Return [x, y] of the center of cell containing provided text 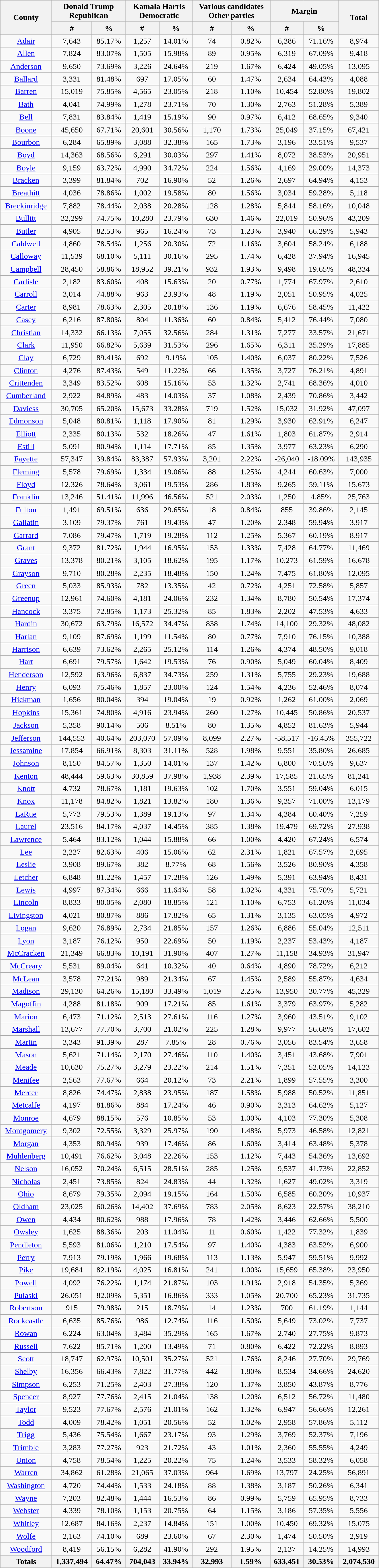
Breckinridge [26, 206]
406 [142, 852]
6,585 [287, 1194]
Elliott [26, 434]
Lincoln [26, 903]
58 [212, 890]
13,246 [72, 497]
81.86% [109, 1105]
697 [142, 79]
37 [212, 396]
72.22% [321, 1346]
33.28% [176, 408]
1,170 [212, 130]
43.51% [321, 1017]
8,679 [72, 1194]
-26,040 [287, 459]
83.52% [109, 383]
5,391 [287, 877]
7,196 [359, 1435]
63.72% [109, 167]
3,658 [359, 1042]
Oldham [26, 1207]
Barren [26, 92]
1,019 [212, 991]
4,021 [72, 915]
77.30% [321, 1118]
Boyd [26, 155]
3,014 [72, 294]
5,112 [359, 1422]
27,938 [359, 827]
2,740 [287, 1333]
10,501 [142, 1359]
80.87% [109, 915]
6,037 [287, 358]
4,890 [287, 966]
Bourbon [26, 142]
Caldwell [26, 244]
4,276 [72, 371]
66.29% [321, 231]
2.05% [251, 1207]
20,951 [359, 155]
25.12% [176, 649]
1.16% [251, 244]
3,061 [142, 484]
Fulton [26, 510]
66.91% [109, 750]
2.22% [251, 459]
78.63% [109, 307]
3,226 [142, 66]
19,684 [72, 1270]
203,070 [142, 738]
18.48% [176, 573]
932 [212, 269]
Jackson [26, 725]
83.12% [109, 839]
2,170 [142, 1055]
19.15% [176, 1194]
10.85% [176, 1118]
296 [212, 345]
69.32% [321, 1523]
61.19% [321, 1308]
5,282 [359, 1004]
17,585 [287, 776]
30,705 [72, 408]
965 [142, 231]
79.19% [109, 1257]
4,244 [287, 472]
11,851 [359, 1093]
63.94% [321, 877]
11.04% [176, 1232]
19.43% [176, 522]
16,052 [72, 1169]
Pulaski [26, 1295]
Daviess [26, 408]
67.09% [321, 54]
804 [142, 320]
Hart [26, 662]
49.02% [321, 1181]
1,839 [359, 1232]
76.62% [109, 1156]
34.47% [176, 624]
Monroe [26, 1118]
42 [212, 586]
24,620 [359, 1371]
18,747 [72, 1359]
1,422 [287, 1232]
64.62% [321, 1105]
78.64% [109, 484]
74.47% [109, 1093]
4,565 [142, 92]
203 [142, 1232]
89.67% [109, 865]
11,539 [72, 256]
37.69% [176, 1207]
4,103 [287, 1118]
Pendleton [26, 1245]
18.79% [176, 1308]
31.92% [321, 408]
Madison [26, 991]
Casey [26, 320]
30.77% [321, 991]
259 [212, 674]
0.82% [251, 41]
4,197 [72, 1105]
8,246 [287, 1359]
4,010 [359, 383]
80.05% [109, 903]
32.38% [176, 142]
38,210 [359, 1207]
13,692 [359, 1156]
17.54% [176, 1245]
20.28% [176, 206]
3,186 [287, 1511]
19.13% [176, 814]
88.36% [109, 1232]
8,776 [359, 1384]
5,464 [72, 839]
1,334 [142, 472]
1.58% [251, 1093]
14,100 [287, 624]
22,019 [287, 218]
23.60% [176, 1536]
2,919 [359, 1536]
1,389 [142, 814]
28,450 [72, 269]
4,374 [287, 649]
50.52% [321, 1093]
Bath [26, 104]
61.00% [321, 700]
4,251 [287, 586]
Kenton [26, 776]
1,181 [142, 789]
14,993 [359, 1549]
49.05% [321, 66]
52.80% [321, 92]
1.37% [251, 1384]
7,526 [359, 358]
1.46% [251, 218]
0.76% [251, 1042]
3,300 [359, 1080]
25.97% [176, 1131]
9,637 [359, 763]
2,069 [359, 700]
Washington [26, 1485]
1.15% [251, 1511]
6,424 [287, 66]
McCreary [26, 966]
27.75% [321, 1333]
11,158 [287, 953]
56.66% [321, 1410]
964 [212, 1473]
292 [212, 1549]
532 [142, 434]
21,065 [142, 1473]
5,943 [359, 231]
3,526 [287, 865]
65.38% [321, 1270]
5,367 [287, 535]
10,445 [287, 712]
8,099 [212, 738]
4,905 [72, 231]
13.82% [176, 801]
3,313 [287, 1105]
82.19% [109, 1270]
8,409 [359, 662]
2,080 [142, 903]
0.95% [251, 54]
Menifee [26, 1080]
3,604 [287, 244]
9,372 [72, 548]
84.82% [109, 801]
64.77% [321, 548]
8.51% [176, 725]
2,439 [287, 396]
77.21% [109, 978]
11,996 [142, 497]
2,695 [359, 852]
284 [212, 332]
Nicholas [26, 1181]
48,444 [72, 776]
7,428 [287, 548]
87.34% [109, 890]
7,080 [359, 320]
59.51% [321, 1257]
85.93% [109, 586]
75.27% [109, 1067]
7,901 [359, 1055]
62 [212, 852]
150 [212, 573]
68.36% [321, 383]
68 [212, 865]
2,918 [287, 1283]
Meade [26, 1067]
102 [212, 789]
909 [142, 1004]
7,831 [72, 117]
78.72% [321, 966]
1.51% [251, 1067]
Hancock [26, 611]
37.03% [176, 1473]
65.89% [109, 142]
69.72% [321, 827]
19.68% [176, 1257]
6,253 [72, 1384]
702 [142, 180]
5,556 [359, 1511]
15,075 [359, 1523]
LaRue [26, 814]
71.25% [109, 1384]
64.26% [109, 991]
6,676 [287, 307]
76.89% [109, 928]
407 [212, 953]
963 [142, 294]
4,036 [72, 193]
5,755 [287, 674]
20.75% [176, 1511]
333 [212, 1295]
3,048 [142, 1156]
692 [142, 358]
Lewis [26, 890]
Ballard [26, 79]
60.63% [321, 472]
15,032 [287, 408]
113 [212, 1257]
12,511 [359, 928]
43,209 [359, 218]
20.22% [176, 1460]
17.24% [176, 1105]
7,822 [142, 1371]
23.95% [176, 1093]
19.58% [176, 193]
10,491 [72, 1156]
54.35% [321, 1283]
Hopkins [26, 712]
63.04% [109, 1333]
5,389 [359, 104]
2.27% [251, 738]
Breathitt [26, 193]
18.85% [176, 903]
51.28% [321, 104]
39.86% [321, 510]
76.21% [321, 371]
5,639 [142, 345]
6,512 [287, 1397]
Pike [26, 1270]
38.53% [321, 155]
2.03% [251, 497]
78.67% [109, 789]
68.56% [109, 155]
1,627 [287, 1181]
1.54% [251, 687]
76.12% [109, 940]
7,824 [72, 54]
75 [212, 1460]
66.13% [109, 332]
16.53% [176, 1498]
46 [212, 1105]
355,722 [359, 738]
3,917 [359, 522]
39.21% [176, 269]
3,451 [287, 1055]
74.60% [109, 599]
84.17% [109, 827]
Whitley [26, 1523]
120 [212, 1384]
3,908 [72, 865]
1,225 [142, 1460]
2,415 [142, 1397]
260 [212, 712]
549 [142, 371]
15,361 [72, 712]
630 [212, 218]
Ohio [26, 1194]
3,769 [287, 1435]
8,623 [287, 1207]
8,150 [72, 763]
88.15% [109, 1118]
39.84% [109, 459]
63.23% [321, 446]
76.44% [321, 320]
1,199 [142, 637]
1,642 [142, 662]
81,241 [359, 776]
52.05% [321, 1067]
73.69% [109, 66]
4,331 [287, 890]
21.01% [176, 1410]
58.45% [321, 307]
90.14% [109, 725]
25,049 [287, 130]
46.56% [176, 497]
7,000 [359, 472]
3,105 [142, 560]
58.24% [321, 244]
5,436 [72, 1435]
Various candidatesOther parties [231, 11]
21.85% [176, 928]
19.28% [176, 535]
Metcalfe [26, 1105]
61.20% [321, 903]
689 [142, 1536]
8,974 [359, 41]
1.08% [251, 396]
Mercer [26, 1093]
45,329 [359, 991]
28 [212, 1042]
63.52% [321, 1245]
2,038 [142, 206]
47.53% [321, 611]
78.86% [109, 193]
82.48% [109, 1498]
988 [142, 1219]
3,034 [287, 193]
21,349 [72, 953]
1.30% [251, 104]
121 [212, 903]
10,273 [287, 560]
8,072 [287, 155]
24.06% [176, 599]
18.26% [176, 434]
62.91% [321, 421]
6,058 [359, 1460]
72.55% [109, 1131]
71.14% [109, 1055]
4,088 [359, 79]
37.15% [321, 130]
Simpson [26, 1384]
6,800 [287, 763]
48.50% [321, 649]
232 [212, 599]
1,262 [287, 700]
8,733 [359, 1498]
23.93% [176, 294]
4,153 [359, 180]
64.94% [321, 180]
27.38% [176, 1384]
48,334 [359, 269]
7,277 [287, 332]
Trigg [26, 1435]
126 [212, 877]
57.35% [321, 1511]
5,649 [287, 1321]
2,697 [287, 180]
2,265 [142, 649]
6,341 [359, 1485]
67.71% [109, 130]
4,353 [72, 1143]
59.63% [109, 776]
Calloway [26, 256]
Donald TrumpRepublican [89, 11]
5,531 [72, 966]
Rockcastle [26, 1321]
1.12% [251, 1156]
2.25% [251, 991]
31.53% [176, 345]
Hickman [26, 700]
Morgan [26, 1143]
1,114 [142, 446]
9,551 [287, 750]
Totals [26, 1561]
138 [212, 1397]
6,247 [359, 421]
5,759 [287, 1498]
77.32% [321, 1232]
Anderson [26, 66]
1,966 [142, 1257]
19,688 [359, 674]
1,625 [72, 1232]
79.47% [109, 535]
14,332 [72, 332]
20.56% [176, 1422]
3,135 [287, 915]
285 [212, 1169]
59.04% [321, 789]
3,329 [142, 1131]
70 [212, 104]
5,944 [359, 725]
44 [212, 1181]
3,056 [287, 1042]
89 [212, 54]
8,981 [72, 307]
1,256 [142, 244]
Boyle [26, 167]
1,210 [142, 1245]
2,227 [72, 852]
87.69% [109, 637]
15,180 [142, 991]
33.94% [176, 1561]
950 [142, 940]
17.90% [176, 421]
Boone [26, 130]
15.06% [176, 852]
57.93% [176, 459]
83.84% [109, 117]
9.19% [176, 358]
71.12% [109, 1017]
112 [212, 535]
13.49% [176, 1346]
2,763 [287, 104]
15,659 [287, 1270]
Fleming [26, 472]
1,337,494 [72, 1561]
43 [212, 1447]
Wayne [26, 1498]
30.16% [176, 256]
2,914 [359, 434]
8,431 [359, 877]
4,092 [72, 1283]
4,679 [72, 1118]
2,958 [287, 1422]
17.46% [176, 1143]
4,288 [72, 1004]
3,283 [72, 1447]
103 [212, 1283]
5,578 [72, 472]
41.73% [321, 1169]
2,634 [287, 79]
Estill [26, 446]
9,102 [359, 1017]
19.63% [176, 789]
Trimble [26, 1447]
Harlan [26, 637]
85.71% [109, 1346]
17.82% [176, 915]
1.98% [251, 750]
6,188 [359, 244]
1.01% [251, 1447]
6,015 [359, 789]
32.56% [176, 332]
89.04% [109, 966]
66.82% [109, 345]
2,235 [142, 573]
11 [212, 1232]
2,513 [142, 1017]
1,944 [142, 548]
Campbell [26, 269]
5,111 [142, 256]
144,553 [72, 738]
2,348 [287, 522]
12,821 [359, 1131]
180 [212, 801]
69.51% [109, 510]
124 [212, 687]
Graves [26, 560]
Total [359, 17]
297 [212, 155]
85.17% [109, 41]
Clay [26, 358]
78.42% [109, 1422]
37.98% [176, 776]
9,992 [359, 1257]
67.24% [321, 839]
23,025 [72, 1207]
64.47% [109, 1561]
30.56% [176, 130]
82.63% [109, 852]
77.27% [109, 1447]
3,279 [142, 1067]
7,475 [287, 573]
Jefferson [26, 738]
14.84% [176, 1523]
50.50% [321, 1536]
8,303 [142, 750]
3,930 [287, 421]
3,977 [287, 446]
62.97% [109, 1359]
37.94% [321, 256]
6,284 [72, 142]
41.90% [176, 1549]
7,913 [72, 1257]
1,250 [287, 497]
2,360 [287, 1447]
1,457 [142, 877]
7,622 [72, 1346]
16,678 [359, 560]
1.13% [251, 1257]
1.05% [251, 1295]
51.41% [109, 497]
32,993 [212, 1561]
74.99% [109, 104]
6,216 [72, 320]
McCracken [26, 953]
60.20% [321, 1194]
20.30% [176, 244]
29.00% [321, 167]
5,621 [72, 1055]
Livingston [26, 915]
0.64% [251, 966]
9,873 [359, 1333]
23.79% [176, 218]
1.48% [251, 1131]
90 [212, 117]
68.65% [321, 117]
66.83% [109, 953]
1,419 [142, 117]
16,945 [359, 256]
528 [212, 750]
83.60% [109, 282]
11.22% [176, 371]
3,850 [287, 1384]
33.51% [321, 142]
21.34% [176, 978]
Gallatin [26, 522]
7.85% [176, 1042]
1,491 [72, 510]
81.72% [109, 548]
83,387 [142, 459]
855 [287, 510]
23.00% [176, 687]
Clark [26, 345]
5,773 [72, 814]
394 [142, 700]
21.65% [321, 776]
74.10% [109, 1536]
633,451 [287, 1561]
22.57% [321, 1207]
Martin [26, 1042]
Clinton [26, 371]
18,952 [142, 269]
187 [212, 1093]
287 [142, 1042]
1,899 [287, 1080]
89.41% [109, 358]
1.49% [251, 877]
Lee [26, 852]
4,249 [359, 1447]
16.24% [176, 231]
Webster [26, 1511]
3,414 [287, 1143]
14,373 [359, 167]
506 [142, 725]
84.89% [109, 396]
3,484 [142, 1333]
23,516 [72, 827]
67.97% [321, 282]
82.53% [109, 231]
11.54% [176, 637]
81.22% [109, 877]
9,109 [72, 637]
939 [142, 1143]
3,088 [142, 142]
61.87% [321, 434]
9,418 [359, 54]
47,097 [359, 408]
4,758 [72, 1460]
5,973 [287, 1131]
6,291 [142, 155]
79.57% [109, 662]
72.58% [321, 586]
1.59% [251, 1561]
Nelson [26, 1169]
6,574 [359, 839]
80.13% [109, 434]
15.16% [176, 383]
1,044 [142, 839]
79.98% [109, 1308]
75.46% [109, 687]
0.72% [251, 586]
3,551 [287, 789]
5,500 [359, 1219]
218 [212, 92]
Montgomery [26, 1131]
5,033 [72, 586]
Leslie [26, 865]
143,935 [359, 459]
Lawrence [26, 839]
Carlisle [26, 282]
81 [212, 421]
6,422 [287, 1346]
17.05% [176, 79]
75.70% [321, 890]
9,498 [287, 269]
4,236 [287, 687]
2,451 [72, 1181]
Grayson [26, 573]
Kamala HarrisDemocratic [159, 11]
1,174 [142, 1283]
5,048 [72, 421]
40.64% [109, 738]
14.25% [321, 1549]
8,780 [287, 599]
1,257 [142, 41]
7,055 [142, 332]
6,224 [72, 1333]
20,601 [142, 130]
483 [142, 396]
8,534 [287, 1371]
75.85% [109, 92]
12,261 [359, 1410]
3,446 [287, 1219]
0.99% [251, 1498]
Carter [26, 307]
4,732 [72, 789]
87.43% [109, 371]
33.57% [321, 332]
1,278 [142, 104]
6,412 [287, 117]
1.36% [251, 801]
17.21% [176, 1004]
22.26% [176, 1156]
58.16% [321, 206]
79.35% [109, 1194]
1.17% [251, 560]
19.65% [321, 269]
79.53% [109, 814]
21.02% [176, 1029]
11,034 [359, 903]
Powell [26, 1283]
9,302 [72, 1131]
74.75% [109, 218]
6,886 [287, 928]
214 [212, 1067]
Taylor [26, 1410]
23,950 [359, 1270]
4,634 [359, 978]
76 [212, 662]
3,196 [287, 142]
6,900 [359, 1245]
22,852 [359, 1169]
2,182 [72, 282]
700 [287, 1308]
21,671 [359, 332]
10,280 [142, 218]
Russell [26, 1346]
3,201 [212, 459]
32,299 [72, 218]
4,434 [72, 1219]
27.61% [176, 1017]
128 [212, 206]
12,592 [72, 674]
23.17% [176, 1435]
57.86% [321, 1422]
608 [142, 383]
3,578 [72, 978]
65.95% [321, 1498]
11,178 [72, 801]
Perry [26, 1257]
12,326 [72, 484]
1.65% [251, 345]
195 [212, 560]
219 [212, 66]
81.84% [109, 180]
3,379 [287, 1004]
13,378 [72, 560]
65 [212, 915]
6,639 [72, 649]
6,319 [287, 54]
21.72% [176, 1447]
2,163 [72, 1536]
19 [212, 700]
3,960 [287, 1017]
Scott [26, 1359]
25,763 [359, 497]
1.95% [251, 1549]
30.53% [321, 1561]
30,672 [72, 624]
Greenup [26, 599]
3,533 [287, 1460]
56.72% [321, 1397]
382 [142, 865]
3,940 [287, 231]
Marshall [26, 1029]
19,802 [359, 92]
295 [212, 256]
46.58% [321, 1131]
Cumberland [26, 396]
82.09% [109, 1295]
74.80% [109, 712]
1,200 [142, 1346]
73.62% [109, 649]
24.64% [176, 66]
55.87% [321, 978]
442 [212, 1371]
636 [142, 510]
Edmonson [26, 421]
164 [212, 1194]
83.54% [321, 1042]
31,947 [359, 953]
19.04% [176, 700]
61.59% [321, 560]
5,988 [287, 1093]
11.36% [176, 320]
2,610 [359, 282]
7,737 [359, 1321]
80.81% [109, 421]
1.76% [251, 1359]
30.03% [176, 155]
6,428 [287, 256]
5,721 [359, 890]
Letcher [26, 877]
85.76% [109, 1321]
4,972 [359, 915]
3,442 [359, 396]
9,265 [287, 484]
136 [212, 307]
County [26, 17]
783 [212, 1207]
4,720 [72, 1485]
11,422 [359, 307]
34.66% [321, 1371]
1,505 [142, 54]
782 [142, 586]
1.91% [251, 1283]
3,727 [287, 371]
4,009 [72, 1422]
93 [212, 1435]
31,735 [359, 1295]
63.97% [321, 1004]
27.46% [176, 1055]
31.77% [176, 1371]
48 [212, 294]
241 [212, 1270]
50.96% [321, 218]
Adair [26, 41]
4,891 [359, 371]
78.10% [109, 1511]
666 [142, 890]
8.77% [176, 865]
10,630 [72, 1067]
72 [212, 244]
12,687 [72, 1523]
286 [212, 484]
10,191 [142, 953]
6,691 [72, 662]
Floyd [26, 484]
190 [212, 1131]
59.94% [321, 522]
4,633 [359, 611]
58.32% [321, 1460]
157 [212, 928]
1.70% [251, 789]
14.45% [176, 827]
Bracken [26, 180]
1,051 [142, 1422]
2.31% [251, 852]
1,002 [142, 193]
9,159 [72, 167]
8,826 [72, 1093]
21.87% [176, 1283]
77.76% [109, 1397]
81.06% [109, 1245]
4.85% [321, 497]
17.96% [176, 1219]
Rowan [26, 1333]
9,523 [72, 1410]
Margin [304, 11]
1,774 [287, 282]
2,734 [142, 928]
63.96% [109, 674]
60.40% [321, 814]
9,650 [72, 66]
6,311 [287, 345]
52.46% [321, 687]
11,950 [72, 345]
67.57% [321, 852]
886 [142, 915]
35.27% [176, 1359]
4,852 [287, 725]
66.43% [109, 1371]
Hardin [26, 624]
5,593 [72, 1245]
1,719 [142, 535]
2,922 [72, 396]
Knott [26, 789]
14 [212, 1308]
Fayette [26, 459]
63.05% [321, 915]
16,572 [142, 624]
137 [212, 763]
5,857 [359, 586]
84.57% [109, 763]
48,082 [359, 624]
9,977 [287, 1029]
110 [212, 1055]
57,347 [72, 459]
5,358 [72, 725]
20 [212, 282]
8,917 [359, 535]
704,043 [142, 1561]
Bullitt [26, 218]
11,480 [359, 1397]
2,576 [142, 1410]
18 [212, 510]
Franklin [26, 497]
20.18% [176, 307]
24.83% [176, 1181]
14,123 [359, 1067]
10.32% [176, 966]
824 [142, 1181]
Laurel [26, 827]
1,938 [212, 776]
79.37% [109, 522]
1.33% [251, 548]
26,685 [359, 750]
25.32% [176, 611]
Jessamine [26, 750]
Christian [26, 332]
84.16% [109, 1523]
2,305 [142, 307]
3,349 [72, 383]
6,837 [142, 674]
50.86% [321, 712]
4,997 [72, 890]
5,091 [72, 446]
81.18% [109, 1004]
34.73% [176, 674]
923 [142, 1447]
75.54% [109, 1435]
79.69% [109, 472]
986 [142, 1321]
Robertson [26, 1308]
74.44% [109, 1485]
12.74% [176, 1321]
7,882 [72, 206]
45,650 [72, 130]
61.28% [109, 1473]
Wolfe [26, 1536]
31.90% [176, 953]
50.95% [321, 294]
61.80% [321, 573]
87.80% [109, 320]
13,950 [287, 991]
18.62% [176, 560]
Woodford [26, 1549]
74 [212, 41]
12,095 [359, 573]
76.15% [321, 637]
215 [142, 1308]
15,019 [72, 92]
Henderson [26, 674]
1.47% [251, 79]
20,537 [359, 712]
12,961 [72, 599]
Bell [26, 117]
6,473 [72, 1017]
13,797 [287, 1473]
9,018 [359, 649]
Magoffin [26, 1004]
2.39% [251, 776]
73.02% [321, 1321]
10,048 [359, 206]
9,357 [287, 801]
4,187 [359, 940]
4,383 [287, 1245]
3,343 [72, 1042]
4,990 [142, 167]
838 [212, 624]
5,412 [287, 320]
6,947 [287, 1410]
Owsley [26, 1232]
5,049 [287, 662]
10,450 [287, 1523]
21.04% [176, 1397]
56.68% [321, 1029]
58.86% [109, 269]
1,350 [142, 763]
50 [212, 940]
57.55% [321, 1080]
15.88% [176, 839]
6,386 [287, 41]
6,729 [72, 358]
15.63% [176, 282]
7,259 [359, 814]
408 [142, 282]
162 [212, 1410]
-16.45% [321, 738]
5,308 [359, 1118]
0.60% [251, 1232]
65.20% [109, 408]
Lyon [26, 940]
Henry [26, 687]
31.11% [176, 750]
2,202 [287, 611]
34.72% [176, 167]
Union [26, 1460]
80.62% [109, 1219]
7,351 [287, 1067]
1,533 [142, 1485]
27.70% [321, 1359]
4,420 [287, 839]
4,916 [142, 712]
8,927 [72, 1397]
14,402 [142, 1207]
1,803 [287, 434]
2,137 [287, 1549]
70.24% [109, 1169]
Johnson [26, 763]
23.05% [176, 92]
15.98% [176, 54]
1.80% [251, 1371]
2,051 [287, 294]
26,051 [72, 1295]
29.65% [176, 510]
225 [212, 1029]
1,153 [142, 1511]
6,515 [142, 1169]
28.51% [176, 1169]
24.18% [176, 1485]
16.81% [176, 1270]
9,340 [359, 117]
64 [212, 1511]
5,351 [142, 1295]
72.85% [109, 611]
43.68% [321, 1055]
Muhlenberg [26, 1156]
70.86% [321, 396]
80.04% [109, 700]
Carroll [26, 294]
40 [212, 966]
105 [212, 358]
7,086 [72, 535]
43.87% [321, 1384]
1,173 [142, 611]
761 [142, 522]
Warren [26, 1473]
Shelby [26, 1371]
5,947 [287, 1257]
989 [142, 978]
60.19% [321, 535]
17.71% [176, 446]
70.56% [321, 763]
10,388 [359, 637]
3,319 [359, 1181]
17,854 [72, 750]
1.93% [251, 269]
114 [212, 649]
80.21% [109, 560]
719 [212, 408]
17,374 [359, 599]
8,893 [359, 1346]
9,710 [72, 573]
1,656 [72, 700]
641 [142, 966]
3,109 [72, 522]
7,643 [72, 41]
Logan [26, 928]
Marion [26, 1017]
20,700 [287, 1295]
1.69% [251, 1473]
17,602 [359, 1029]
80.28% [109, 573]
6,282 [142, 1549]
3,331 [72, 79]
34.93% [321, 953]
664 [142, 1080]
1,118 [142, 421]
2.30% [251, 1536]
1.52% [251, 408]
1.41% [251, 155]
77.70% [109, 1029]
29,130 [72, 991]
55.55% [321, 1447]
59.28% [321, 193]
80.22% [321, 358]
10,454 [287, 92]
19,479 [287, 827]
78.44% [109, 206]
4,169 [287, 167]
4,037 [142, 827]
Crittenden [26, 383]
224 [212, 167]
83.07% [109, 54]
68.10% [109, 256]
19.06% [176, 472]
6,212 [359, 966]
60.26% [109, 1207]
2,838 [142, 1093]
-18.09% [321, 459]
52.37% [321, 1435]
13.35% [176, 586]
20.12% [176, 1080]
3,700 [142, 1029]
63.48% [321, 1143]
59.11% [321, 484]
385 [212, 827]
Spencer [26, 1397]
60.04% [321, 662]
4,384 [287, 814]
8,074 [359, 687]
16.86% [176, 1295]
Allen [26, 54]
91.39% [109, 1042]
1,444 [142, 1498]
915 [72, 1308]
50.54% [321, 599]
5,127 [359, 1105]
6,290 [359, 446]
13,677 [72, 1029]
2,335 [72, 434]
54.36% [321, 1156]
8,833 [72, 903]
-58,517 [287, 738]
Harrison [26, 649]
8,419 [72, 1549]
80.90% [321, 865]
17,885 [359, 345]
Green [26, 586]
50.26% [321, 1485]
4,358 [359, 865]
29.32% [321, 624]
Grant [26, 548]
Mason [26, 1055]
9,620 [72, 928]
1.45% [251, 978]
34,862 [72, 1473]
Owen [26, 1219]
78 [212, 1219]
63.79% [109, 624]
2,094 [142, 1194]
14.03% [176, 396]
55.04% [321, 928]
65.23% [321, 1295]
57.09% [176, 738]
73.85% [109, 1181]
62.66% [321, 1219]
16,356 [72, 1371]
64.43% [321, 79]
5,844 [287, 206]
76.22% [109, 1283]
Butler [26, 231]
56,891 [359, 1473]
1,667 [142, 1435]
1,144 [359, 1308]
23.22% [176, 1067]
4,041 [72, 104]
3,375 [72, 611]
0.80% [251, 1346]
6,635 [72, 1321]
24.25% [321, 1473]
53.43% [321, 940]
81.63% [321, 725]
McLean [26, 978]
6,848 [72, 877]
56.15% [109, 1549]
Todd [26, 1422]
71 [212, 1346]
71.16% [321, 41]
5,369 [359, 1283]
7,443 [287, 1156]
6,753 [287, 903]
30,859 [142, 776]
29,769 [359, 1359]
4,181 [142, 599]
576 [142, 1118]
884 [142, 1105]
5,118 [359, 193]
2,074,530 [359, 1561]
2,589 [287, 978]
16.90% [176, 180]
14,363 [72, 155]
71.00% [321, 801]
1,474 [287, 1536]
5,378 [359, 1143]
7,910 [287, 637]
13,179 [359, 801]
29.23% [321, 674]
4,860 [72, 244]
Knox [26, 801]
0.97% [251, 117]
2.21% [251, 1080]
35.80% [321, 750]
15.19% [176, 117]
2,741 [287, 383]
13,095 [359, 66]
16.95% [176, 548]
Garrard [26, 535]
23.71% [176, 104]
2,563 [72, 1080]
10,937 [359, 1194]
7,203 [72, 1498]
23.94% [176, 712]
81.48% [109, 79]
74.88% [109, 294]
3,399 [72, 180]
22.69% [176, 940]
1,857 [142, 687]
33.49% [176, 991]
11.64% [176, 890]
67,421 [359, 130]
151 [212, 1523]
17.28% [176, 877]
2,145 [359, 510]
11,469 [359, 548]
1.60% [251, 1143]
0.92% [251, 700]
2,403 [142, 1384]
6,093 [72, 687]
4,339 [72, 1511]
